Find where the given text appears and provide that cell's center as (x, y) coordinate. 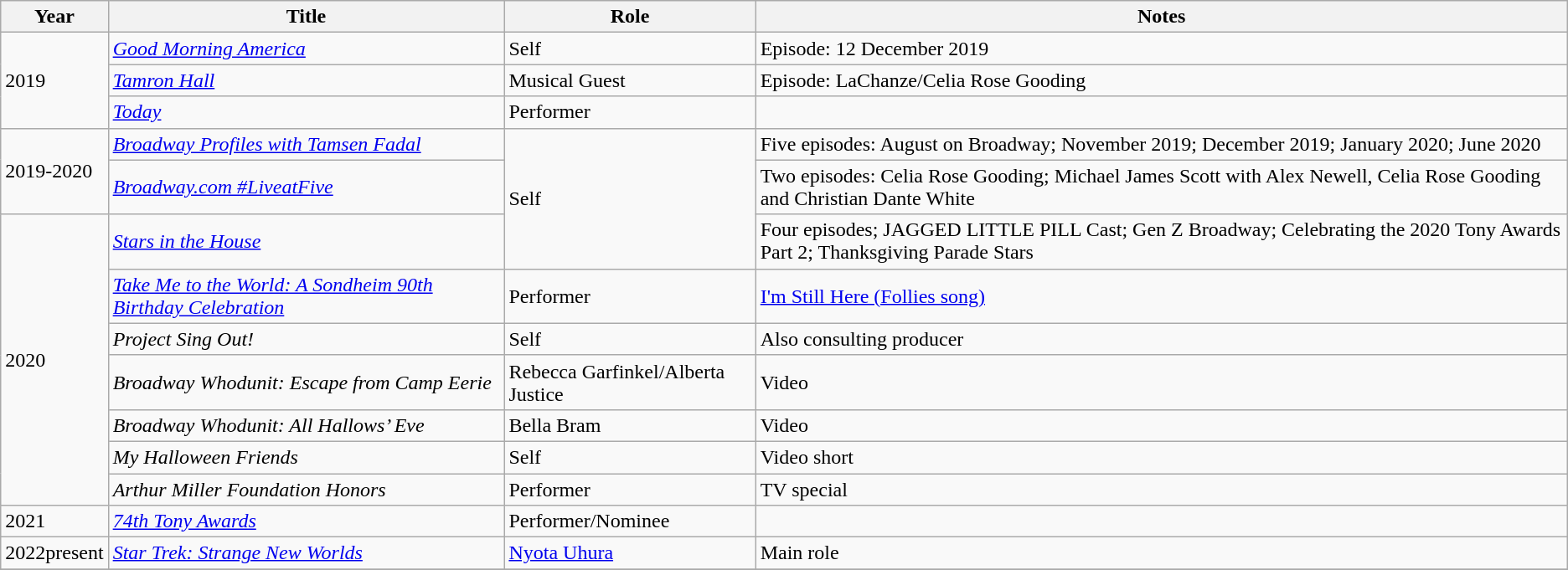
74th Tony Awards (307, 521)
Role (630, 17)
Four episodes; JAGGED LITTLE PILL Cast; Gen Z Broadway; Celebrating the 2020 Tony Awards Part 2; Thanksgiving Parade Stars (1161, 241)
Main role (1161, 553)
Project Sing Out! (307, 339)
Two episodes: Celia Rose Gooding; Michael James Scott with Alex Newell, Celia Rose Gooding and Christian Dante White (1161, 187)
Episode: LaChanze/Celia Rose Gooding (1161, 80)
Broadway.com #LiveatFive (307, 187)
Notes (1161, 17)
Good Morning America (307, 49)
TV special (1161, 490)
2022present (54, 553)
Episode: 12 December 2019 (1161, 49)
2021 (54, 521)
Title (307, 17)
Stars in the House (307, 241)
Nyota Uhura (630, 553)
Rebecca Garfinkel/Alberta Justice (630, 382)
Broadway Profiles with Tamsen Fadal (307, 144)
Take Me to the World: A Sondheim 90th Birthday Celebration (307, 296)
My Halloween Friends (307, 457)
Star Trek: Strange New Worlds (307, 553)
Broadway Whodunit: All Hallows’ Eve (307, 425)
Broadway Whodunit: Escape from Camp Eerie (307, 382)
Today (307, 112)
Year (54, 17)
Arthur Miller Foundation Honors (307, 490)
Musical Guest (630, 80)
Five episodes: August on Broadway; November 2019; December 2019; January 2020; June 2020 (1161, 144)
2019-2020 (54, 171)
2019 (54, 80)
2020 (54, 360)
Tamron Hall (307, 80)
Performer/Nominee (630, 521)
Also consulting producer (1161, 339)
Bella Bram (630, 425)
I'm Still Here (Follies song) (1161, 296)
Video short (1161, 457)
